From the cell containing the given text, extract its center point as [x, y] coordinate. 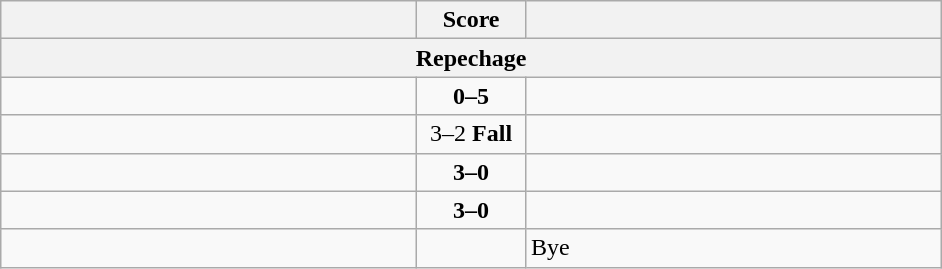
Score [472, 20]
Repechage [472, 58]
0–5 [472, 96]
3–2 Fall [472, 134]
Bye [733, 248]
